Search for the cell housing the specified text and yield its [x, y] center coordinate. 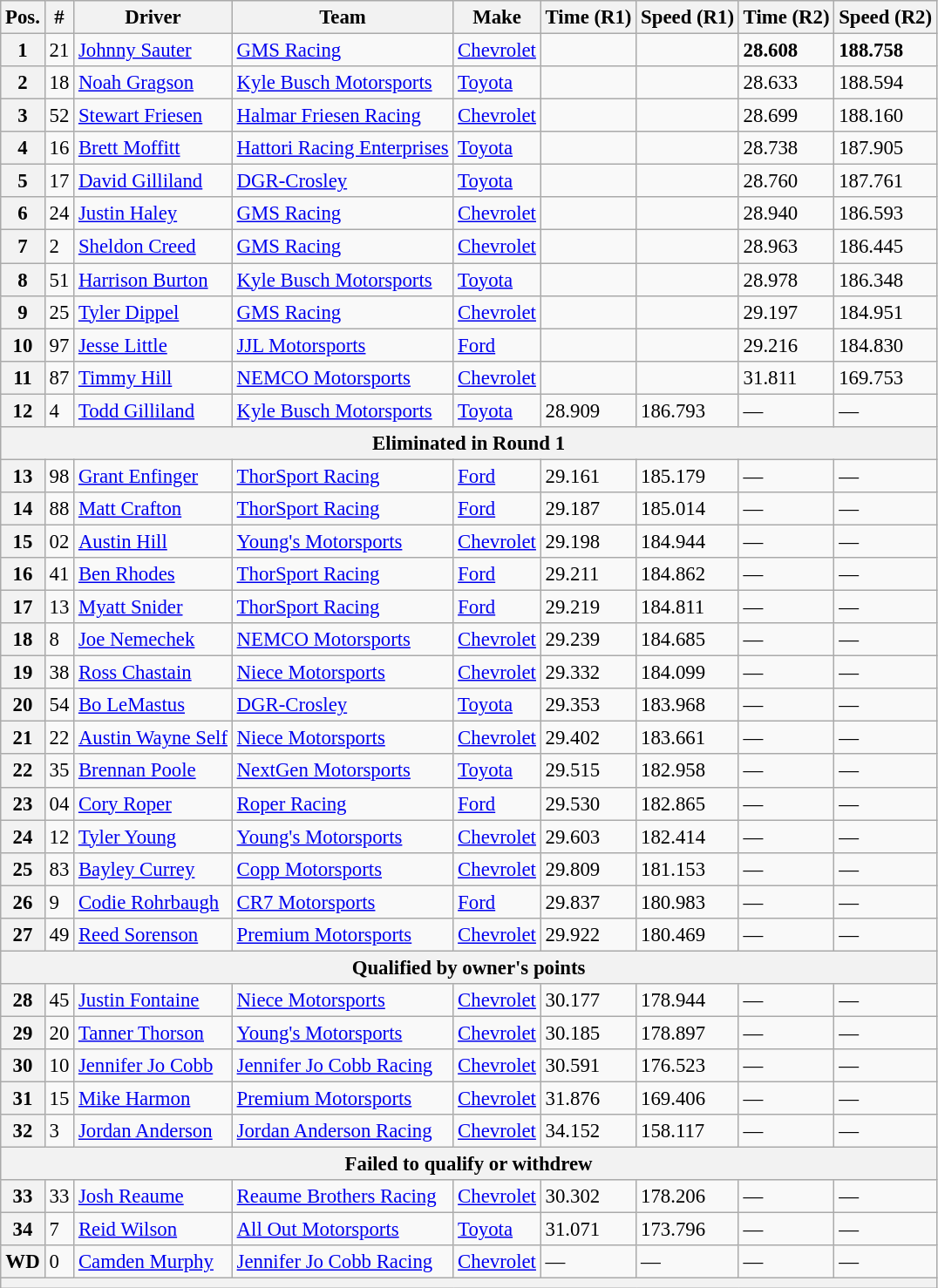
30.591 [588, 1066]
Jennifer Jo Cobb [153, 1066]
188.758 [886, 51]
Austin Wayne Self [153, 738]
30 [23, 1066]
182.865 [688, 803]
180.469 [688, 935]
All Out Motorsports [343, 1230]
28 [23, 1000]
186.793 [688, 410]
41 [59, 574]
178.944 [688, 1000]
183.968 [688, 705]
Speed (R1) [688, 17]
Driver [153, 17]
Jordan Anderson [153, 1131]
29.402 [588, 738]
173.796 [688, 1230]
David Gilliland [153, 181]
29 [23, 1033]
184.862 [688, 574]
28.699 [786, 116]
Grant Enfinger [153, 476]
186.445 [886, 247]
30.177 [588, 1000]
Mike Harmon [153, 1099]
28.909 [588, 410]
29.809 [588, 869]
Bayley Currey [153, 869]
180.983 [688, 902]
NextGen Motorsports [343, 771]
26 [23, 902]
176.523 [688, 1066]
184.830 [886, 345]
Codie Rohrbaugh [153, 902]
Roper Racing [343, 803]
Tanner Thorson [153, 1033]
WD [23, 1263]
185.179 [688, 476]
98 [59, 476]
29.161 [588, 476]
Speed (R2) [886, 17]
184.951 [886, 312]
02 [59, 541]
32 [23, 1131]
Josh Reaume [153, 1196]
Tyler Young [153, 837]
Time (R2) [786, 17]
169.753 [886, 377]
97 [59, 345]
182.958 [688, 771]
Noah Gragson [153, 83]
28.633 [786, 83]
28.963 [786, 247]
Reed Sorenson [153, 935]
29.603 [588, 837]
29.515 [588, 771]
45 [59, 1000]
Justin Haley [153, 214]
Bo LeMastus [153, 705]
28.940 [786, 214]
52 [59, 116]
87 [59, 377]
186.593 [886, 214]
Cory Roper [153, 803]
Matt Crafton [153, 509]
31.071 [588, 1230]
54 [59, 705]
23 [23, 803]
Justin Fontaine [153, 1000]
Jesse Little [153, 345]
Reaume Brothers Racing [343, 1196]
6 [23, 214]
Harrison Burton [153, 280]
188.594 [886, 83]
31.876 [588, 1099]
30.302 [588, 1196]
29.219 [588, 607]
Stewart Friesen [153, 116]
Jordan Anderson Racing [343, 1131]
38 [59, 673]
184.099 [688, 673]
Team [343, 17]
187.761 [886, 181]
Myatt Snider [153, 607]
Pos. [23, 17]
28.608 [786, 51]
35 [59, 771]
28.760 [786, 181]
Brett Moffitt [153, 148]
158.117 [688, 1131]
Ross Chastain [153, 673]
29.197 [786, 312]
Todd Gilliland [153, 410]
31.811 [786, 377]
182.414 [688, 837]
49 [59, 935]
185.014 [688, 509]
Tyler Dippel [153, 312]
Make [497, 17]
29.353 [588, 705]
188.160 [886, 116]
29.922 [588, 935]
83 [59, 869]
CR7 Motorsports [343, 902]
Copp Motorsports [343, 869]
19 [23, 673]
Timmy Hill [153, 377]
34.152 [588, 1131]
14 [23, 509]
29.211 [588, 574]
178.206 [688, 1196]
Reid Wilson [153, 1230]
169.406 [688, 1099]
184.811 [688, 607]
88 [59, 509]
Hattori Racing Enterprises [343, 148]
29.187 [588, 509]
184.944 [688, 541]
51 [59, 280]
30.185 [588, 1033]
29.198 [588, 541]
# [59, 17]
Ben Rhodes [153, 574]
28.738 [786, 148]
29.239 [588, 640]
Joe Nemechek [153, 640]
184.685 [688, 640]
Sheldon Creed [153, 247]
34 [23, 1230]
1 [23, 51]
5 [23, 181]
29.332 [588, 673]
29.530 [588, 803]
Eliminated in Round 1 [469, 444]
186.348 [886, 280]
JJL Motorsports [343, 345]
04 [59, 803]
178.897 [688, 1033]
Brennan Poole [153, 771]
27 [23, 935]
181.153 [688, 869]
Qualified by owner's points [469, 967]
183.661 [688, 738]
31 [23, 1099]
0 [59, 1263]
Failed to qualify or withdrew [469, 1164]
Austin Hill [153, 541]
28.978 [786, 280]
Time (R1) [588, 17]
29.837 [588, 902]
187.905 [886, 148]
Camden Murphy [153, 1263]
29.216 [786, 345]
11 [23, 377]
Johnny Sauter [153, 51]
Halmar Friesen Racing [343, 116]
